Search for the cell housing the specified text and yield its [x, y] center coordinate. 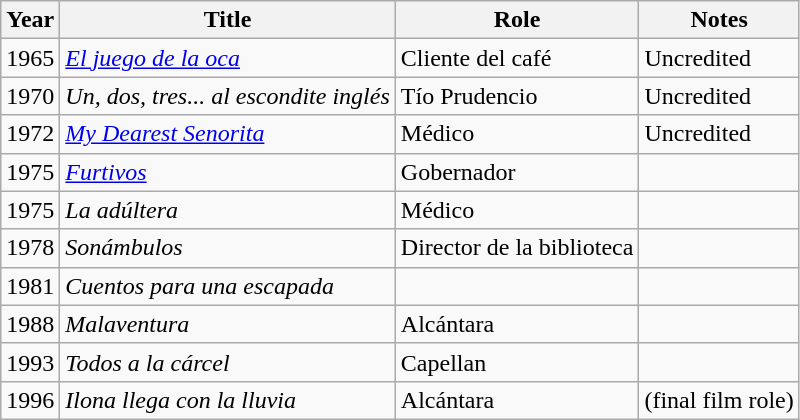
Tío Prudencio [517, 96]
La adúltera [228, 210]
(final film role) [719, 400]
Furtivos [228, 172]
Capellan [517, 362]
My Dearest Senorita [228, 134]
Malaventura [228, 324]
Un, dos, tres... al escondite inglés [228, 96]
1978 [30, 248]
1988 [30, 324]
Gobernador [517, 172]
1996 [30, 400]
Title [228, 20]
Role [517, 20]
Cuentos para una escapada [228, 286]
1981 [30, 286]
1972 [30, 134]
Todos a la cárcel [228, 362]
El juego de la oca [228, 58]
1965 [30, 58]
Ilona llega con la lluvia [228, 400]
1970 [30, 96]
Director de la biblioteca [517, 248]
Notes [719, 20]
Year [30, 20]
1993 [30, 362]
Cliente del café [517, 58]
Sonámbulos [228, 248]
